Pinpoint the cell where the given text exists, returning its (x, y) midpoint coordinate. 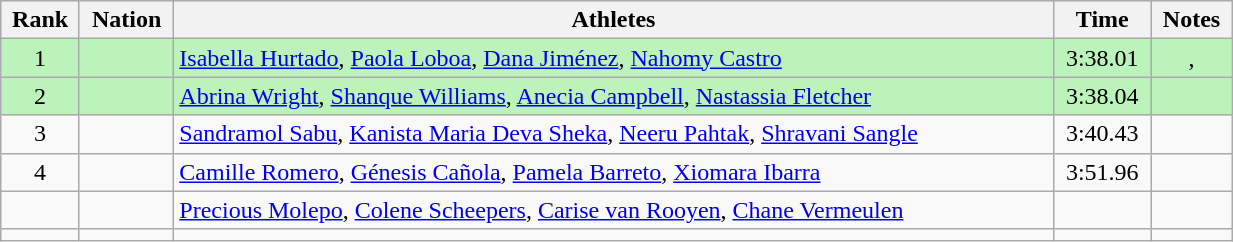
1 (40, 58)
Rank (40, 20)
Time (1102, 20)
3 (40, 134)
3:38.01 (1102, 58)
Abrina Wright, Shanque Williams, Anecia Campbell, Nastassia Fletcher (614, 96)
Camille Romero, Génesis Cañola, Pamela Barreto, Xiomara Ibarra (614, 172)
3:38.04 (1102, 96)
4 (40, 172)
Notes (1191, 20)
Nation (126, 20)
Isabella Hurtado, Paola Loboa, Dana Jiménez, Nahomy Castro (614, 58)
2 (40, 96)
Athletes (614, 20)
3:51.96 (1102, 172)
3:40.43 (1102, 134)
Precious Molepo, Colene Scheepers, Carise van Rooyen, Chane Vermeulen (614, 210)
Sandramol Sabu, Kanista Maria Deva Sheka, Neeru Pahtak, Shravani Sangle (614, 134)
, (1191, 58)
